Capture the cell that displays the provided text and extract its [x, y] central coordinate. 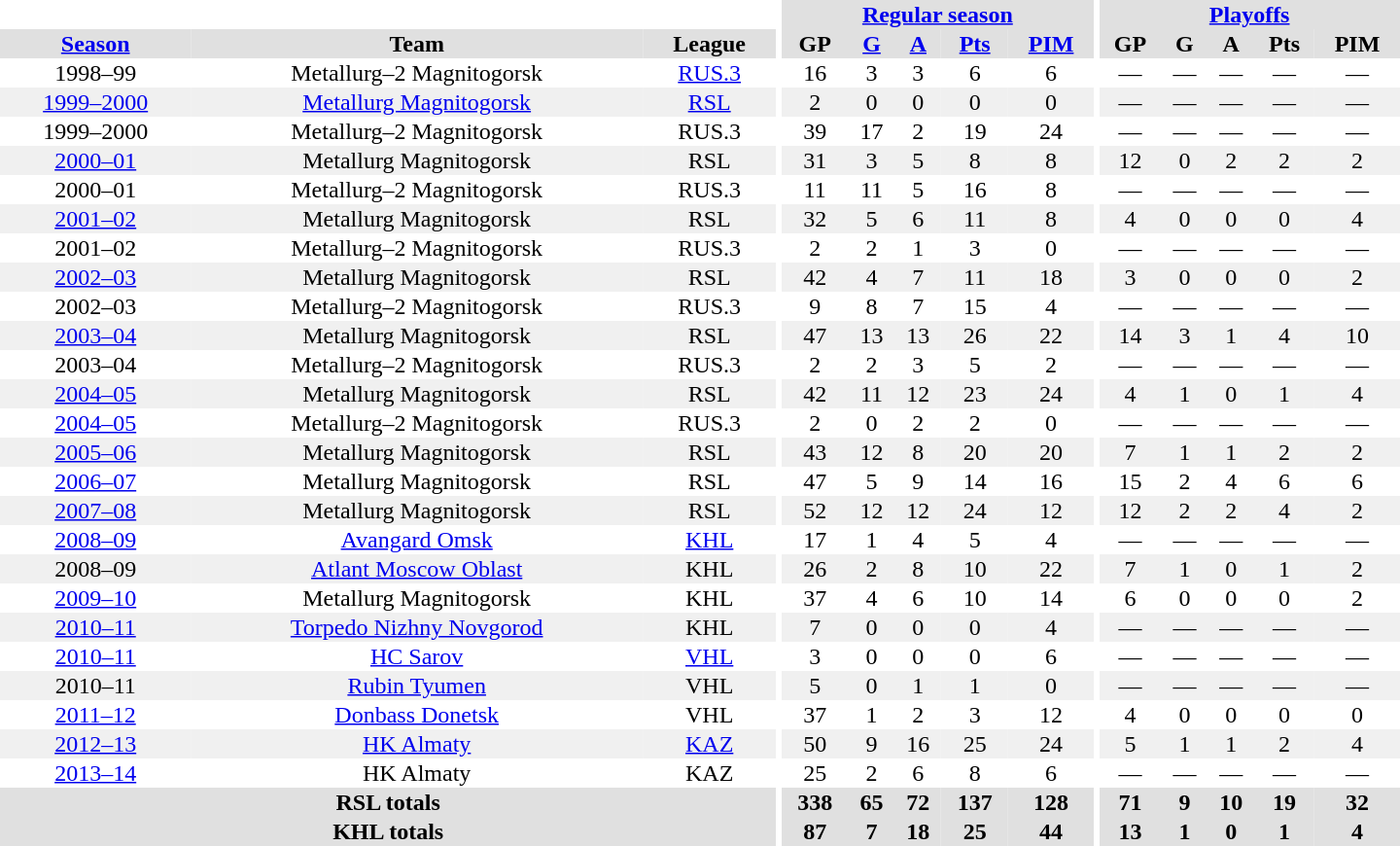
2013–14 [95, 773]
1998–99 [95, 73]
KHL totals [388, 831]
39 [815, 131]
2012–13 [95, 744]
Regular season [937, 15]
50 [815, 744]
72 [918, 802]
31 [815, 160]
2011–12 [95, 715]
23 [974, 394]
2007–08 [95, 511]
Atlant Moscow Oblast [416, 569]
Playoffs [1249, 15]
87 [815, 831]
Torpedo Nizhny Novgorod [416, 627]
Avangard Omsk [416, 540]
Season [95, 44]
71 [1130, 802]
League [710, 44]
2005–06 [95, 452]
128 [1051, 802]
Rubin Tyumen [416, 686]
Donbass Donetsk [416, 715]
44 [1051, 831]
RSL totals [388, 802]
338 [815, 802]
2009–10 [95, 598]
65 [872, 802]
HC Sarov [416, 656]
52 [815, 511]
43 [815, 452]
Team [416, 44]
2006–07 [95, 481]
137 [974, 802]
